From the cell containing the given text, extract its center point as [X, Y] coordinate. 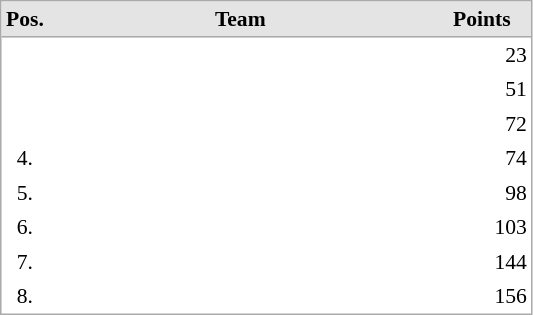
6. [26, 227]
Points [482, 20]
23 [482, 55]
4. [26, 158]
5. [26, 193]
7. [26, 261]
8. [26, 296]
72 [482, 123]
74 [482, 158]
103 [482, 227]
Team [240, 20]
156 [482, 296]
Pos. [26, 20]
51 [482, 89]
144 [482, 261]
98 [482, 193]
